Provide the (x, y) coordinate of the cell's center where the given text is located.  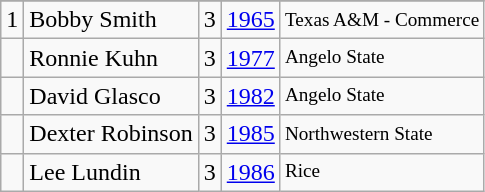
1982 (250, 96)
Ronnie Kuhn (111, 58)
Northwestern State (382, 134)
David Glasco (111, 96)
1986 (250, 172)
Dexter Robinson (111, 134)
Bobby Smith (111, 20)
1965 (250, 20)
Lee Lundin (111, 172)
1 (12, 20)
Rice (382, 172)
1985 (250, 134)
1977 (250, 58)
Texas A&M - Commerce (382, 20)
